Locate the cell with the specified text and output its [X, Y] center coordinate. 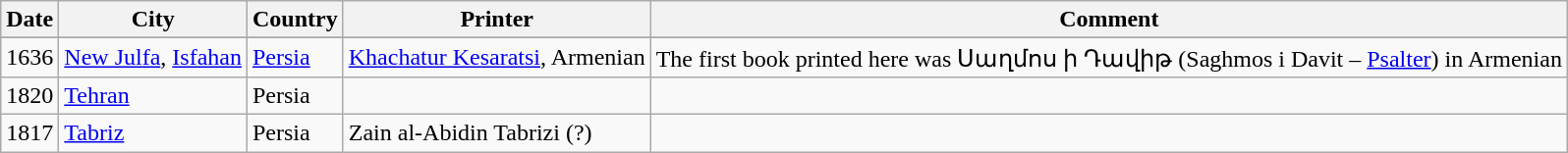
Tehran [153, 95]
The first book printed here was Սաղմոս ի Դավիթ (Saghmos i Davit – Psalter) in Armenian [1108, 58]
1817 [29, 132]
1636 [29, 58]
Tabriz [153, 132]
Country [295, 20]
Date [29, 20]
New Julfa, Isfahan [153, 58]
Printer [497, 20]
Comment [1108, 20]
1820 [29, 95]
City [153, 20]
Zain al-Abidin Tabrizi (?) [497, 132]
Khachatur Kesaratsi, Armenian [497, 58]
